Identify which cell holds the provided text, then report its (x, y) central coordinate. 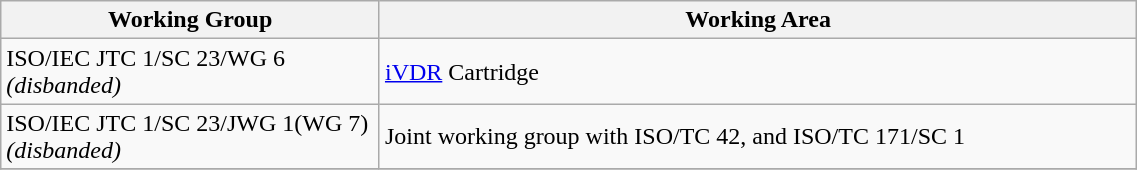
ISO/IEC JTC 1/SC 23/JWG 1(WG 7) (disbanded) (190, 136)
Working Area (758, 20)
ISO/IEC JTC 1/SC 23/WG 6 (disbanded) (190, 72)
iVDR Cartridge (758, 72)
Working Group (190, 20)
Joint working group with ISO/TC 42, and ISO/TC 171/SC 1 (758, 136)
